Detect which cell encompasses the target text, then output its (x, y) center coordinate. 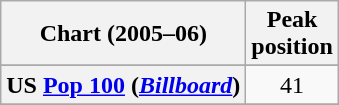
Chart (2005–06) (124, 34)
Peakposition (292, 34)
41 (292, 85)
US Pop 100 (Billboard) (124, 85)
